Scan for the cell matching the given text and deliver its [X, Y] coordinate at center. 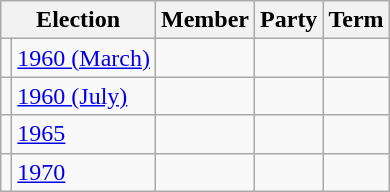
Election [78, 20]
Term [356, 20]
1965 [84, 134]
Member [206, 20]
Party [289, 20]
1970 [84, 172]
1960 (March) [84, 58]
1960 (July) [84, 96]
